Identify which cell holds the provided text, then report its [x, y] central coordinate. 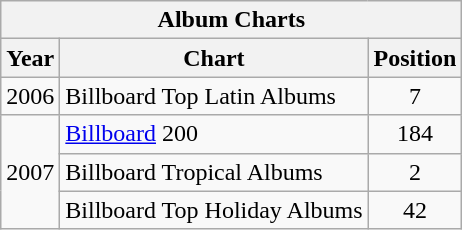
Billboard Tropical Albums [214, 172]
7 [415, 96]
2006 [30, 96]
Position [415, 58]
Billboard 200 [214, 134]
Billboard Top Latin Albums [214, 96]
42 [415, 210]
2 [415, 172]
Album Charts [232, 20]
Year [30, 58]
Chart [214, 58]
184 [415, 134]
2007 [30, 172]
Billboard Top Holiday Albums [214, 210]
